Detect which cell encompasses the target text, then output its (x, y) center coordinate. 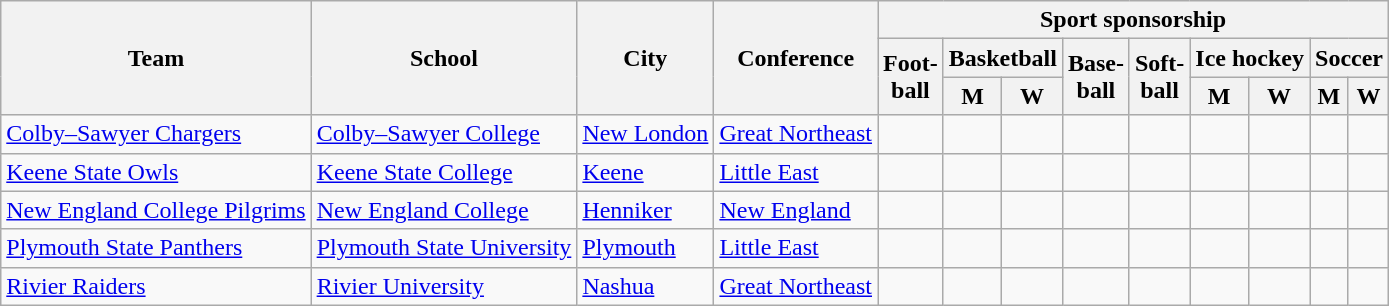
New England College (444, 210)
Team (156, 58)
City (646, 58)
Foot-ball (911, 77)
Keene State Owls (156, 172)
Basketball (1002, 58)
Rivier Raiders (156, 286)
Sport sponsorship (1134, 20)
Conference (796, 58)
Base-ball (1096, 77)
Ice hockey (1250, 58)
Rivier University (444, 286)
New England College Pilgrims (156, 210)
Colby–Sawyer College (444, 134)
Keene State College (444, 172)
Henniker (646, 210)
Plymouth State Panthers (156, 248)
Nashua (646, 286)
New London (646, 134)
Plymouth (646, 248)
School (444, 58)
Soccer (1350, 58)
Soft-ball (1159, 77)
New England (796, 210)
Plymouth State University (444, 248)
Colby–Sawyer Chargers (156, 134)
Keene (646, 172)
